Return the (X, Y) coordinate for the center point of the cell that contains the specified text.  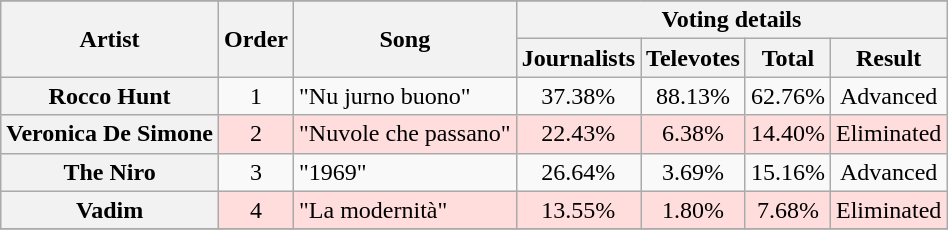
The Niro (110, 172)
Voting details (732, 20)
Rocco Hunt (110, 96)
13.55% (578, 210)
Result (888, 58)
3.69% (694, 172)
Artist (110, 39)
62.76% (788, 96)
15.16% (788, 172)
14.40% (788, 134)
6.38% (694, 134)
3 (256, 172)
"Nu jurno buono" (406, 96)
1.80% (694, 210)
26.64% (578, 172)
"Nuvole che passano" (406, 134)
7.68% (788, 210)
22.43% (578, 134)
2 (256, 134)
1 (256, 96)
4 (256, 210)
Total (788, 58)
Order (256, 39)
37.38% (578, 96)
"La modernità" (406, 210)
"1969" (406, 172)
88.13% (694, 96)
Journalists (578, 58)
Vadim (110, 210)
Song (406, 39)
Televotes (694, 58)
Veronica De Simone (110, 134)
